Output the (X, Y) coordinate of the center of the cell containing the given text.  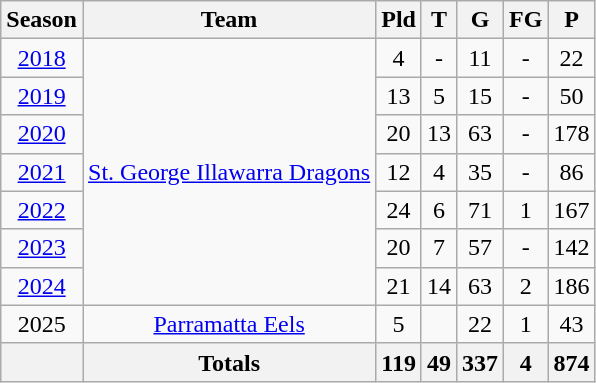
57 (480, 248)
Parramatta Eels (228, 324)
24 (399, 210)
2019 (42, 96)
7 (438, 248)
2020 (42, 134)
15 (480, 96)
874 (572, 362)
14 (438, 286)
11 (480, 58)
2022 (42, 210)
71 (480, 210)
T (438, 20)
Totals (228, 362)
43 (572, 324)
G (480, 20)
178 (572, 134)
Team (228, 20)
2023 (42, 248)
49 (438, 362)
Pld (399, 20)
167 (572, 210)
2024 (42, 286)
2 (526, 286)
50 (572, 96)
337 (480, 362)
FG (526, 20)
2018 (42, 58)
21 (399, 286)
86 (572, 172)
12 (399, 172)
119 (399, 362)
142 (572, 248)
6 (438, 210)
186 (572, 286)
35 (480, 172)
2025 (42, 324)
2021 (42, 172)
P (572, 20)
Season (42, 20)
St. George Illawarra Dragons (228, 172)
